Extract the (x, y) coordinate from the center of the cell holding the provided text.  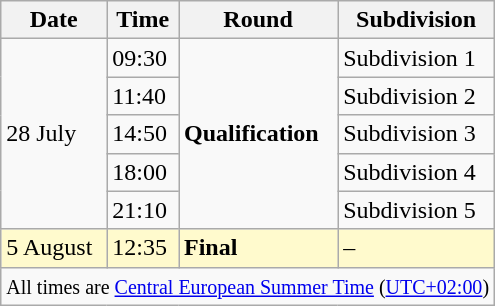
Round (258, 20)
Date (54, 20)
Subdivision 4 (416, 172)
Subdivision 1 (416, 58)
14:50 (143, 134)
Subdivision 2 (416, 96)
21:10 (143, 210)
Final (258, 248)
11:40 (143, 96)
– (416, 248)
28 July (54, 134)
Subdivision 3 (416, 134)
5 August (54, 248)
09:30 (143, 58)
Subdivision 5 (416, 210)
Time (143, 20)
Subdivision (416, 20)
All times are Central European Summer Time (UTC+02:00) (248, 286)
12:35 (143, 248)
18:00 (143, 172)
Qualification (258, 134)
